Search for the cell housing the specified text and yield its (x, y) center coordinate. 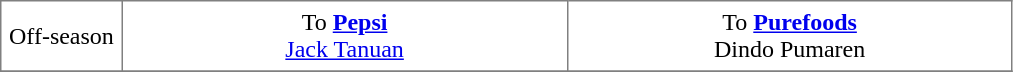
To PepsiJack Tanuan (344, 36)
To PurefoodsDindo Pumaren (790, 36)
Off-season (62, 36)
